From the cell containing the given text, extract its center point as (x, y) coordinate. 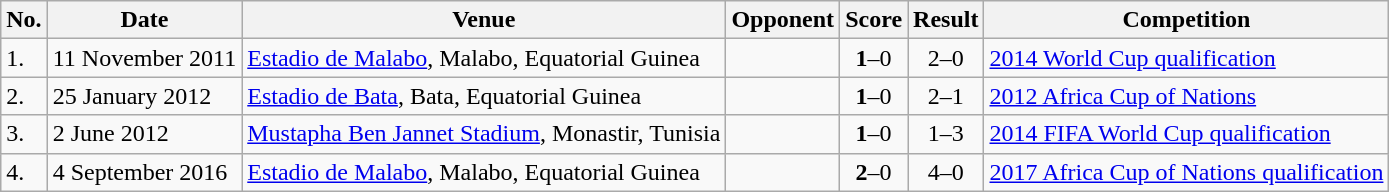
Opponent (783, 20)
2–1 (946, 96)
Competition (1186, 20)
4. (24, 172)
4–0 (946, 172)
Score (874, 20)
Result (946, 20)
Venue (484, 20)
No. (24, 20)
2012 Africa Cup of Nations (1186, 96)
1–3 (946, 134)
2 June 2012 (144, 134)
11 November 2011 (144, 58)
2. (24, 96)
Mustapha Ben Jannet Stadium, Monastir, Tunisia (484, 134)
2014 FIFA World Cup qualification (1186, 134)
25 January 2012 (144, 96)
3. (24, 134)
4 September 2016 (144, 172)
Date (144, 20)
1. (24, 58)
2014 World Cup qualification (1186, 58)
2017 Africa Cup of Nations qualification (1186, 172)
Estadio de Bata, Bata, Equatorial Guinea (484, 96)
